Provide the (X, Y) coordinate of the cell's center where the given text is located.  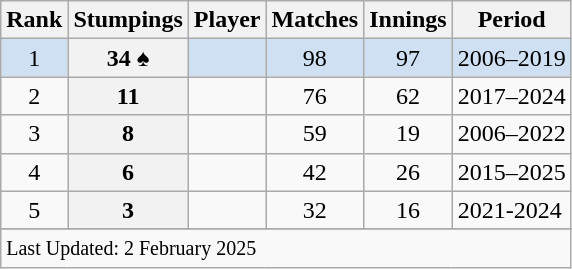
2015–2025 (512, 172)
98 (315, 58)
Stumpings (128, 20)
42 (315, 172)
Rank (34, 20)
76 (315, 96)
Innings (408, 20)
4 (34, 172)
32 (315, 210)
Matches (315, 20)
Player (227, 20)
97 (408, 58)
6 (128, 172)
62 (408, 96)
Last Updated: 2 February 2025 (286, 248)
34 ♠ (128, 58)
2021-2024 (512, 210)
1 (34, 58)
5 (34, 210)
Period (512, 20)
2006–2022 (512, 134)
16 (408, 210)
11 (128, 96)
26 (408, 172)
59 (315, 134)
8 (128, 134)
2017–2024 (512, 96)
2006–2019 (512, 58)
2 (34, 96)
19 (408, 134)
